Determine the [X, Y] coordinate at the center of the cell enclosing the given text.  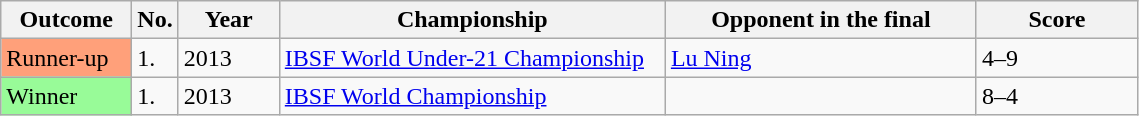
Winner [66, 96]
Opponent in the final [820, 20]
Score [1056, 20]
IBSF World Championship [472, 96]
Year [228, 20]
Runner-up [66, 58]
4–9 [1056, 58]
IBSF World Under-21 Championship [472, 58]
Championship [472, 20]
Outcome [66, 20]
8–4 [1056, 96]
No. [155, 20]
Lu Ning [820, 58]
